Output the [x, y] coordinate of the center of the cell containing the given text.  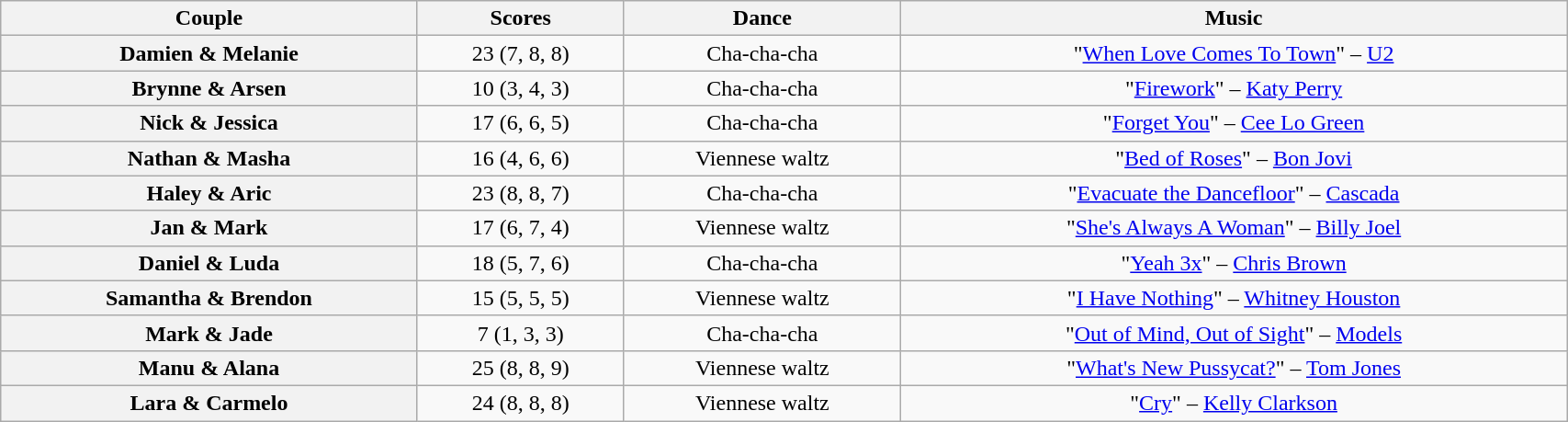
Nathan & Masha [209, 158]
25 (8, 8, 9) [520, 368]
"When Love Comes To Town" – U2 [1235, 53]
Nick & Jessica [209, 123]
17 (6, 6, 5) [520, 123]
"Yeah 3x" – Chris Brown [1235, 263]
Dance [762, 18]
17 (6, 7, 4) [520, 228]
Couple [209, 18]
"Firework" – Katy Perry [1235, 88]
Mark & Jade [209, 333]
Manu & Alana [209, 368]
15 (5, 5, 5) [520, 298]
7 (1, 3, 3) [520, 333]
"Bed of Roses" – Bon Jovi [1235, 158]
10 (3, 4, 3) [520, 88]
"Out of Mind, Out of Sight" – Models [1235, 333]
Scores [520, 18]
Lara & Carmelo [209, 403]
16 (4, 6, 6) [520, 158]
18 (5, 7, 6) [520, 263]
Brynne & Arsen [209, 88]
"What's New Pussycat?" – Tom Jones [1235, 368]
Haley & Aric [209, 193]
Daniel & Luda [209, 263]
Samantha & Brendon [209, 298]
Damien & Melanie [209, 53]
"Evacuate the Dancefloor" – Cascada [1235, 193]
"Forget You" – Cee Lo Green [1235, 123]
Jan & Mark [209, 228]
23 (7, 8, 8) [520, 53]
"She's Always A Woman" – Billy Joel [1235, 228]
"I Have Nothing" – Whitney Houston [1235, 298]
23 (8, 8, 7) [520, 193]
Music [1235, 18]
24 (8, 8, 8) [520, 403]
"Cry" – Kelly Clarkson [1235, 403]
